Return [X, Y] of the center of cell containing provided text 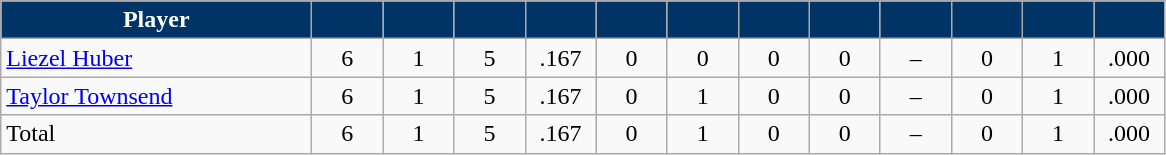
Taylor Townsend [156, 96]
Liezel Huber [156, 58]
Player [156, 20]
Total [156, 134]
